Search for the cell housing the specified text and yield its [x, y] center coordinate. 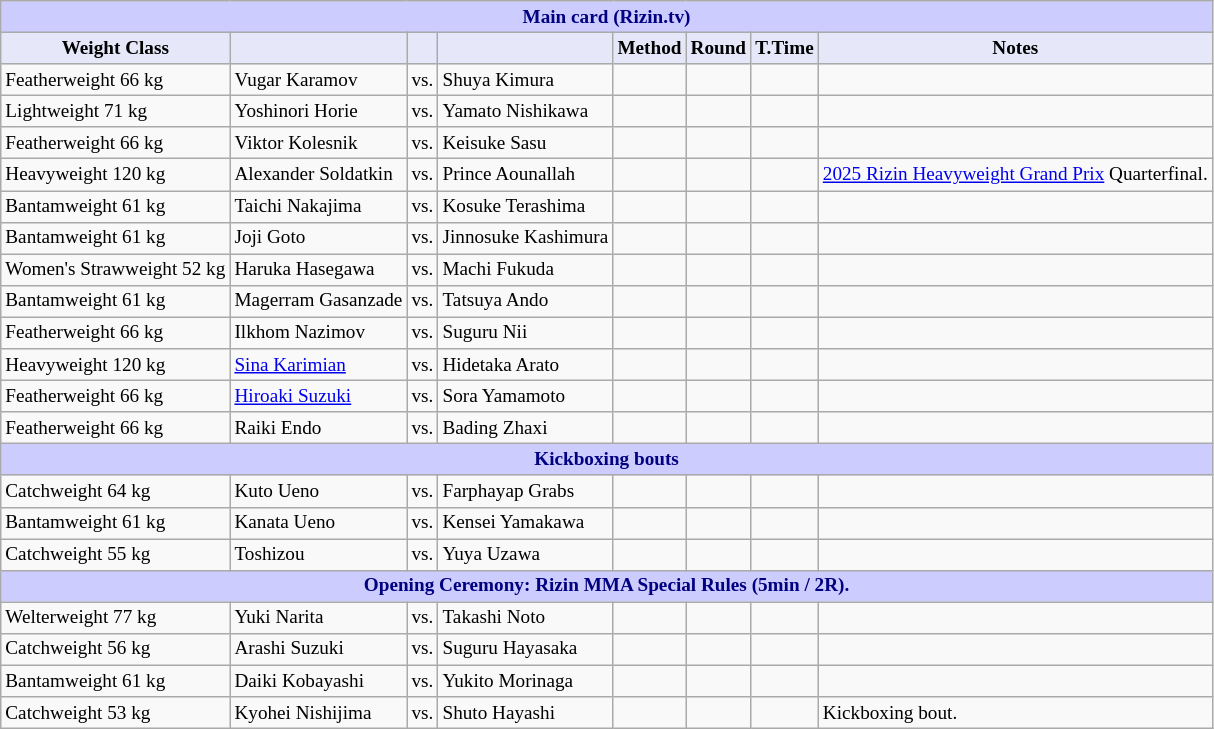
Kosuke Terashima [526, 206]
Kuto Ueno [318, 491]
Raiki Endo [318, 428]
Notes [1015, 48]
Sora Yamamoto [526, 396]
Hiroaki Suzuki [318, 396]
Yuki Narita [318, 618]
Yukito Morinaga [526, 681]
Arashi Suzuki [318, 649]
Method [650, 48]
T.Time [785, 48]
Vugar Karamov [318, 80]
Keisuke Sasu [526, 143]
Viktor Kolesnik [318, 143]
Taichi Nakajima [318, 206]
Suguru Hayasaka [526, 649]
Kanata Ueno [318, 523]
Kyohei Nishijima [318, 713]
Farphayap Grabs [526, 491]
Takashi Noto [526, 618]
Kensei Yamakawa [526, 523]
Catchweight 64 kg [116, 491]
2025 Rizin Heavyweight Grand Prix Quarterfinal. [1015, 175]
Shuya Kimura [526, 80]
Kickboxing bouts [607, 460]
Bading Zhaxi [526, 428]
Prince Aounallah [526, 175]
Opening Ceremony: Rizin MMA Special Rules (5min / 2R). [607, 586]
Sina Karimian [318, 365]
Round [718, 48]
Shuto Hayashi [526, 713]
Daiki Kobayashi [318, 681]
Hidetaka Arato [526, 365]
Yuya Uzawa [526, 554]
Catchweight 53 kg [116, 713]
Joji Goto [318, 238]
Ilkhom Nazimov [318, 333]
Women's Strawweight 52 kg [116, 270]
Machi Fukuda [526, 270]
Alexander Soldatkin [318, 175]
Weight Class [116, 48]
Suguru Nii [526, 333]
Haruka Hasegawa [318, 270]
Main card (Rizin.tv) [607, 17]
Yoshinori Horie [318, 111]
Welterweight 77 kg [116, 618]
Jinnosuke Kashimura [526, 238]
Magerram Gasanzade [318, 301]
Kickboxing bout. [1015, 713]
Catchweight 56 kg [116, 649]
Toshizou [318, 554]
Tatsuya Ando [526, 301]
Lightweight 71 kg [116, 111]
Catchweight 55 kg [116, 554]
Yamato Nishikawa [526, 111]
